Pinpoint the cell where the given text exists, returning its (X, Y) midpoint coordinate. 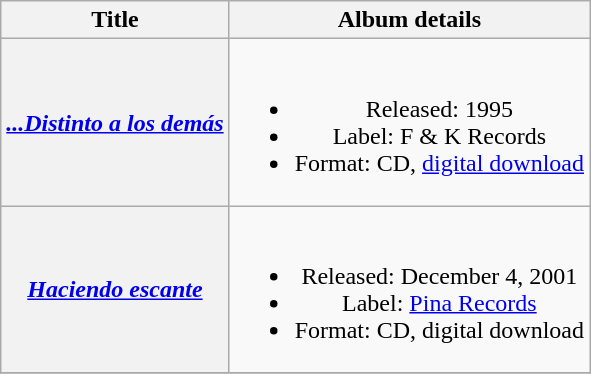
Released: 1995Label: F & K RecordsFormat: CD, digital download (409, 122)
Released: December 4, 2001Label: Pina RecordsFormat: CD, digital download (409, 290)
Title (115, 20)
...Distinto a los demás (115, 122)
Haciendo escante (115, 290)
Album details (409, 20)
